Scan for the cell matching the given text and deliver its [x, y] coordinate at center. 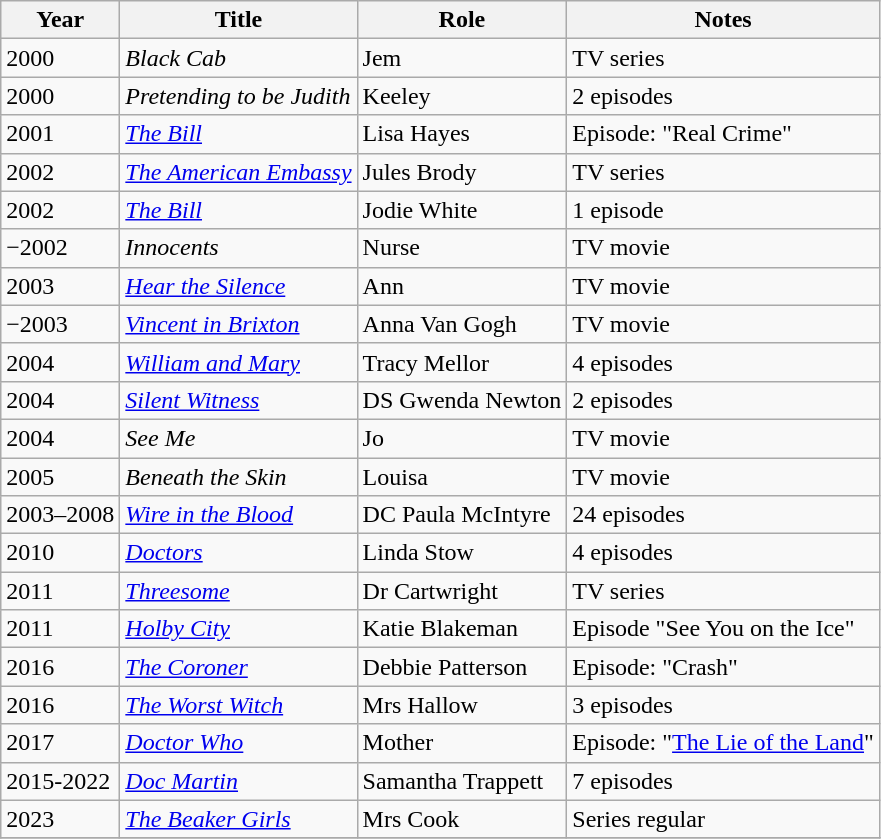
Louisa [462, 477]
The Coroner [238, 667]
7 episodes [724, 781]
Hear the Silence [238, 286]
DS Gwenda Newton [462, 400]
DC Paula McIntyre [462, 515]
Dr Cartwright [462, 591]
2003–2008 [60, 515]
Title [238, 20]
2015-2022 [60, 781]
Threesome [238, 591]
William and Mary [238, 362]
−2003 [60, 324]
2003 [60, 286]
Jodie White [462, 210]
−2002 [60, 248]
Jo [462, 438]
See Me [238, 438]
The Beaker Girls [238, 819]
Keeley [462, 96]
Series regular [724, 819]
2017 [60, 743]
24 episodes [724, 515]
Doc Martin [238, 781]
Mother [462, 743]
Role [462, 20]
Samantha Trappett [462, 781]
2023 [60, 819]
The Worst Witch [238, 705]
Mrs Cook [462, 819]
Linda Stow [462, 553]
Innocents [238, 248]
1 episode [724, 210]
Doctor Who [238, 743]
Notes [724, 20]
The American Embassy [238, 172]
Pretending to be Judith [238, 96]
Vincent in Brixton [238, 324]
Doctors [238, 553]
Nurse [462, 248]
Silent Witness [238, 400]
Mrs Hallow [462, 705]
2010 [60, 553]
Debbie Patterson [462, 667]
Episode: "Crash" [724, 667]
Episode "See You on the Ice" [724, 629]
Jem [462, 58]
Holby City [238, 629]
Year [60, 20]
Wire in the Blood [238, 515]
Ann [462, 286]
Lisa Hayes [462, 134]
Black Cab [238, 58]
2005 [60, 477]
Episode: "Real Crime" [724, 134]
Tracy Mellor [462, 362]
Beneath the Skin [238, 477]
3 episodes [724, 705]
2001 [60, 134]
Anna Van Gogh [462, 324]
Katie Blakeman [462, 629]
Jules Brody [462, 172]
Episode: "The Lie of the Land" [724, 743]
